From the cell containing the given text, extract its center point as (x, y) coordinate. 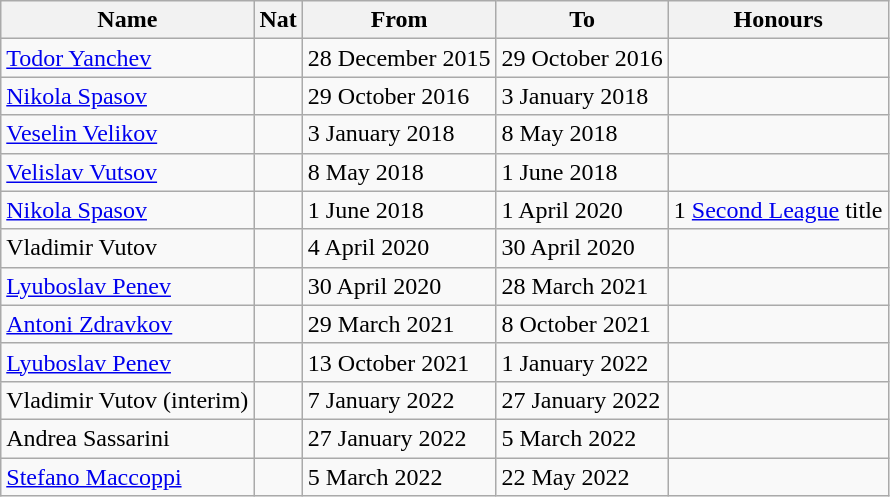
From (399, 20)
7 January 2022 (399, 400)
29 March 2021 (399, 324)
Name (128, 20)
28 December 2015 (399, 58)
28 March 2021 (582, 286)
4 April 2020 (399, 248)
Todor Yanchev (128, 58)
Veselin Velikov (128, 134)
13 October 2021 (399, 362)
Antoni Zdravkov (128, 324)
Vladimir Vutov (128, 248)
1 January 2022 (582, 362)
Velislav Vutsov (128, 172)
Vladimir Vutov (interim) (128, 400)
1 April 2020 (582, 210)
1 Second League title (778, 210)
8 October 2021 (582, 324)
Andrea Sassarini (128, 438)
To (582, 20)
22 May 2022 (582, 477)
Nat (278, 20)
Stefano Maccoppi (128, 477)
Honours (778, 20)
